Capture the cell that displays the provided text and extract its [x, y] central coordinate. 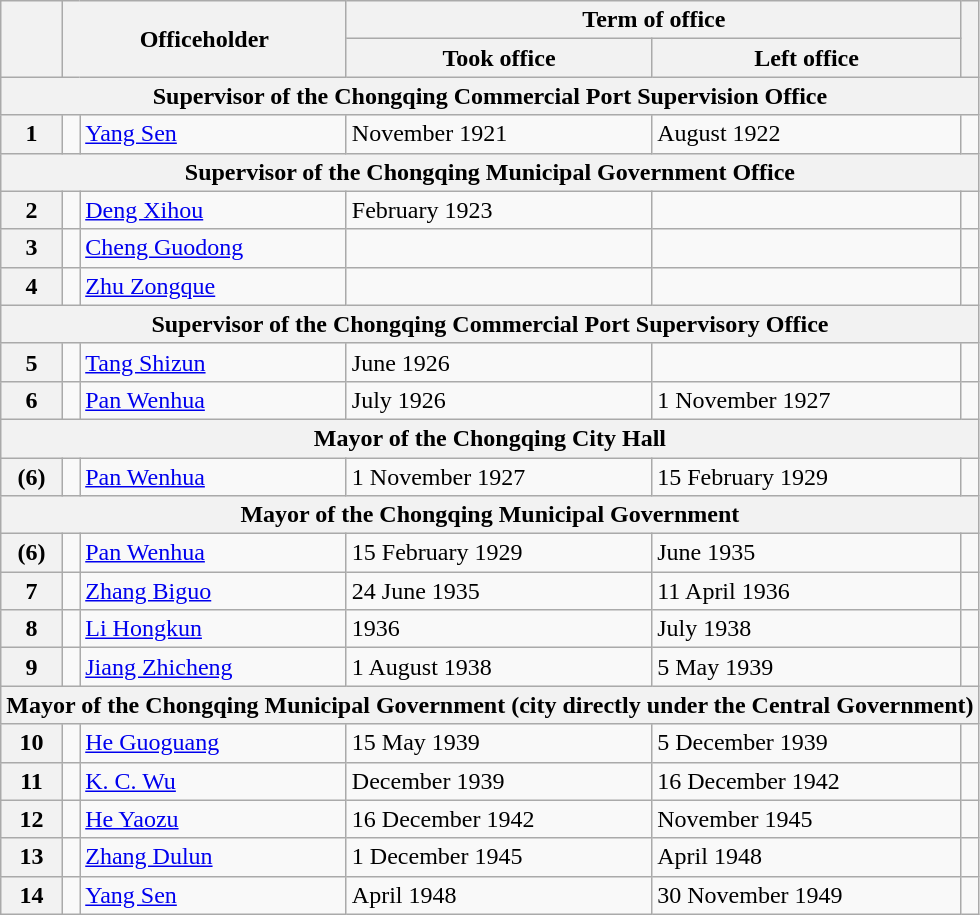
2 [32, 210]
11 [32, 781]
30 November 1949 [807, 895]
5 May 1939 [807, 667]
14 [32, 895]
Mayor of the Chongqing City Hall [490, 438]
8 [32, 629]
5 [32, 362]
June 1926 [498, 362]
July 1926 [498, 400]
Zhang Dulun [214, 857]
9 [32, 667]
August 1922 [807, 134]
Zhang Biguo [214, 591]
1 December 1945 [498, 857]
November 1921 [498, 134]
4 [32, 286]
3 [32, 248]
Zhu Zongque [214, 286]
December 1939 [498, 781]
Cheng Guodong [214, 248]
1 [32, 134]
June 1935 [807, 553]
13 [32, 857]
6 [32, 400]
12 [32, 819]
24 June 1935 [498, 591]
5 December 1939 [807, 743]
Left office [807, 58]
Mayor of the Chongqing Municipal Government [490, 515]
Supervisor of the Chongqing Commercial Port Supervisory Office [490, 324]
He Yaozu [214, 819]
February 1923 [498, 210]
Jiang Zhicheng [214, 667]
1936 [498, 629]
15 May 1939 [498, 743]
Term of office [654, 20]
7 [32, 591]
He Guoguang [214, 743]
July 1938 [807, 629]
Li Hongkun [214, 629]
Supervisor of the Chongqing Municipal Government Office [490, 172]
11 April 1936 [807, 591]
Deng Xihou [214, 210]
Tang Shizun [214, 362]
Officeholder [204, 39]
Took office [498, 58]
Supervisor of the Chongqing Commercial Port Supervision Office [490, 96]
10 [32, 743]
November 1945 [807, 819]
1 August 1938 [498, 667]
K. C. Wu [214, 781]
Mayor of the Chongqing Municipal Government (city directly under the Central Government) [490, 705]
